Determine the [X, Y] coordinate at the center of the cell enclosing the given text.  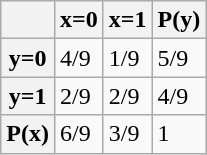
P(y) [179, 20]
6/9 [78, 134]
P(x) [28, 134]
3/9 [128, 134]
1 [179, 134]
x=1 [128, 20]
5/9 [179, 58]
1/9 [128, 58]
y=0 [28, 58]
x=0 [78, 20]
y=1 [28, 96]
